Return the [x, y] coordinate for the center point of the cell that contains the specified text.  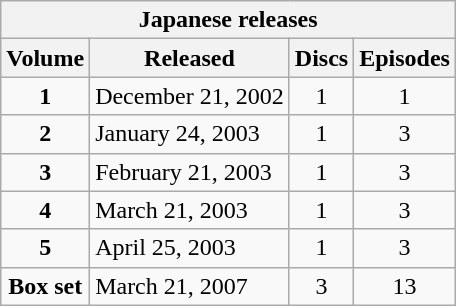
December 21, 2002 [190, 96]
4 [46, 210]
January 24, 2003 [190, 134]
5 [46, 248]
Japanese releases [228, 20]
March 21, 2003 [190, 210]
Released [190, 58]
13 [405, 286]
February 21, 2003 [190, 172]
Episodes [405, 58]
Volume [46, 58]
Box set [46, 286]
Discs [321, 58]
April 25, 2003 [190, 248]
March 21, 2007 [190, 286]
2 [46, 134]
